Scan for the cell matching the given text and deliver its [X, Y] coordinate at center. 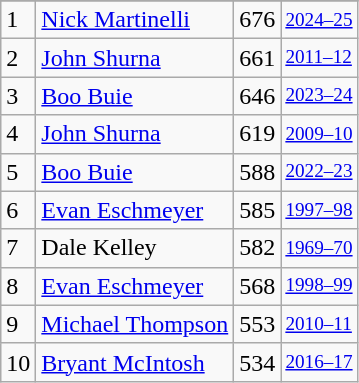
1969–70 [319, 248]
2022–23 [319, 172]
585 [258, 210]
2010–11 [319, 324]
2024–25 [319, 20]
588 [258, 172]
2009–10 [319, 134]
2016–17 [319, 362]
646 [258, 96]
2023–24 [319, 96]
1997–98 [319, 210]
676 [258, 20]
3 [18, 96]
Bryant McIntosh [135, 362]
4 [18, 134]
5 [18, 172]
553 [258, 324]
2 [18, 58]
582 [258, 248]
1998–99 [319, 286]
661 [258, 58]
Michael Thompson [135, 324]
Dale Kelley [135, 248]
8 [18, 286]
10 [18, 362]
Nick Martinelli [135, 20]
619 [258, 134]
1 [18, 20]
534 [258, 362]
9 [18, 324]
7 [18, 248]
6 [18, 210]
568 [258, 286]
2011–12 [319, 58]
